Capture the cell that displays the provided text and extract its (x, y) central coordinate. 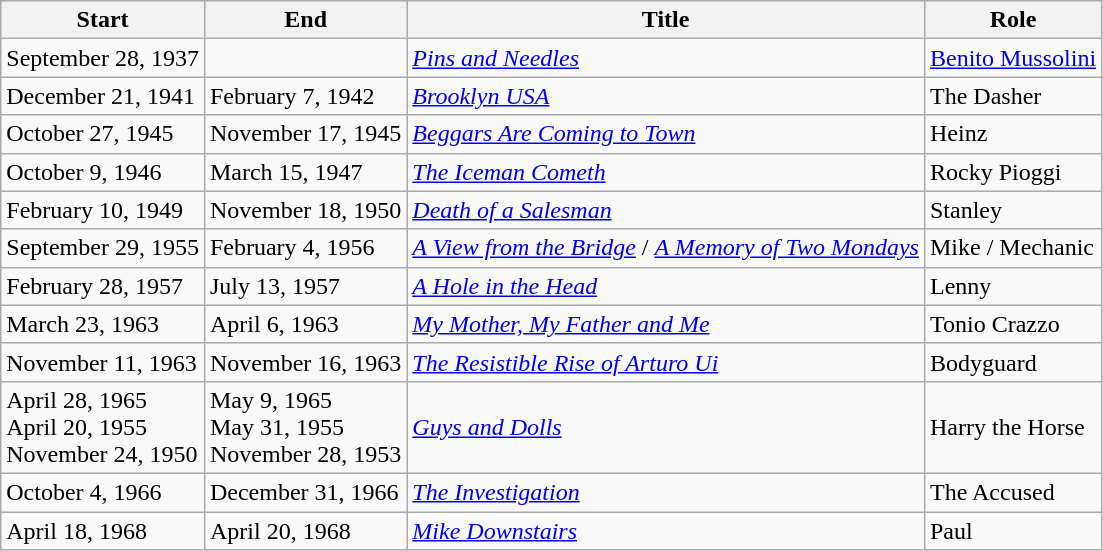
February 7, 1942 (305, 96)
Paul (1012, 531)
April 28, 1965April 20, 1955November 24, 1950 (103, 427)
March 15, 1947 (305, 172)
November 16, 1963 (305, 362)
November 18, 1950 (305, 210)
March 23, 1963 (103, 324)
February 10, 1949 (103, 210)
December 31, 1966 (305, 492)
The Dasher (1012, 96)
The Investigation (666, 492)
February 28, 1957 (103, 286)
May 9, 1965May 31, 1955November 28, 1953 (305, 427)
A Hole in the Head (666, 286)
Bodyguard (1012, 362)
Pins and Needles (666, 58)
October 4, 1966 (103, 492)
Beggars Are Coming to Town (666, 134)
A View from the Bridge / A Memory of Two Mondays (666, 248)
The Accused (1012, 492)
My Mother, My Father and Me (666, 324)
Title (666, 20)
Tonio Crazzo (1012, 324)
Lenny (1012, 286)
April 6, 1963 (305, 324)
September 29, 1955 (103, 248)
November 11, 1963 (103, 362)
November 17, 1945 (305, 134)
October 9, 1946 (103, 172)
The Resistible Rise of Arturo Ui (666, 362)
April 18, 1968 (103, 531)
Stanley (1012, 210)
Role (1012, 20)
The Iceman Cometh (666, 172)
Guys and Dolls (666, 427)
End (305, 20)
September 28, 1937 (103, 58)
Start (103, 20)
Rocky Pioggi (1012, 172)
February 4, 1956 (305, 248)
Heinz (1012, 134)
July 13, 1957 (305, 286)
Benito Mussolini (1012, 58)
Brooklyn USA (666, 96)
Harry the Horse (1012, 427)
Mike / Mechanic (1012, 248)
Mike Downstairs (666, 531)
December 21, 1941 (103, 96)
April 20, 1968 (305, 531)
October 27, 1945 (103, 134)
Death of a Salesman (666, 210)
